Identify which cell holds the provided text, then report its [x, y] central coordinate. 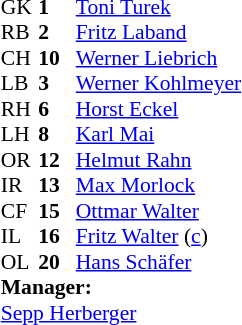
2 [57, 33]
RH [20, 109]
10 [57, 58]
Hans Schäfer [158, 262]
LB [20, 83]
3 [57, 83]
Werner Liebrich [158, 58]
13 [57, 185]
15 [57, 211]
IL [20, 237]
CH [20, 58]
16 [57, 237]
12 [57, 160]
IR [20, 185]
Karl Mai [158, 135]
Max Morlock [158, 185]
6 [57, 109]
OL [20, 262]
8 [57, 135]
CF [20, 211]
Fritz Laband [158, 33]
Helmut Rahn [158, 160]
Manager: [121, 287]
20 [57, 262]
Fritz Walter (c) [158, 237]
Ottmar Walter [158, 211]
OR [20, 160]
RB [20, 33]
Horst Eckel [158, 109]
LH [20, 135]
Werner Kohlmeyer [158, 83]
